Determine the [X, Y] coordinate at the center of the cell enclosing the given text.  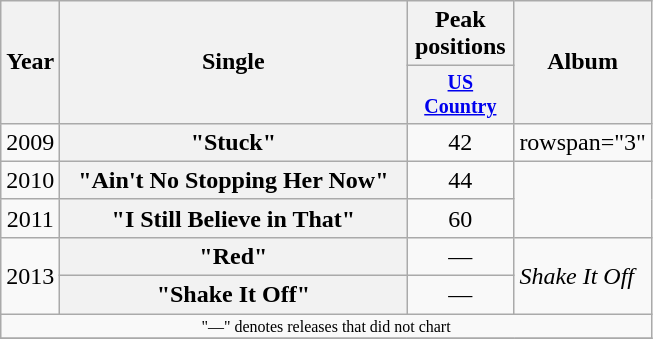
"Stuck" [234, 142]
2013 [30, 275]
42 [460, 142]
Shake It Off [583, 275]
Single [234, 62]
2010 [30, 180]
"Shake It Off" [234, 295]
60 [460, 218]
"I Still Believe in That" [234, 218]
"Ain't No Stopping Her Now" [234, 180]
rowspan="3" [583, 142]
Year [30, 62]
"—" denotes releases that did not chart [326, 326]
2009 [30, 142]
44 [460, 180]
2011 [30, 218]
Peak positions [460, 34]
Album [583, 62]
US Country [460, 94]
"Red" [234, 256]
